Scan for the cell matching the given text and deliver its [x, y] coordinate at center. 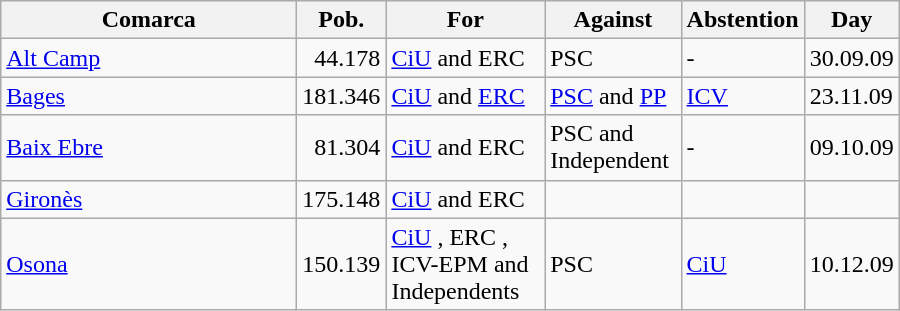
CiU , ERC , ICV-EPM and Independents [466, 264]
175.148 [342, 199]
09.10.09 [852, 148]
Alt Camp [149, 58]
44.178 [342, 58]
23.11.09 [852, 96]
Comarca [149, 20]
Pob. [342, 20]
For [466, 20]
181.346 [342, 96]
81.304 [342, 148]
Osona [149, 264]
Against [613, 20]
Gironès [149, 199]
150.139 [342, 264]
CiU [742, 264]
Day [852, 20]
Baix Ebre [149, 148]
PSC and PP [613, 96]
Abstention [742, 20]
Bages [149, 96]
PSC and Independent [613, 148]
ICV [742, 96]
10.12.09 [852, 264]
30.09.09 [852, 58]
